Detect which cell encompasses the target text, then output its (X, Y) center coordinate. 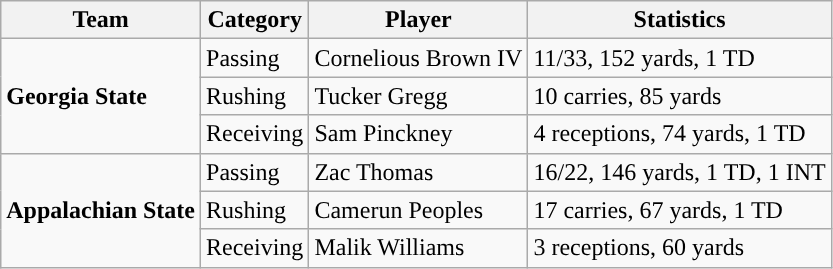
Sam Pinckney (418, 134)
Category (255, 20)
Team (101, 20)
Player (418, 20)
Malik Williams (418, 248)
Zac Thomas (418, 172)
10 carries, 85 yards (680, 96)
Cornelious Brown IV (418, 58)
4 receptions, 74 yards, 1 TD (680, 134)
Camerun Peoples (418, 210)
17 carries, 67 yards, 1 TD (680, 210)
Statistics (680, 20)
Georgia State (101, 96)
11/33, 152 yards, 1 TD (680, 58)
Appalachian State (101, 210)
Tucker Gregg (418, 96)
16/22, 146 yards, 1 TD, 1 INT (680, 172)
3 receptions, 60 yards (680, 248)
